Locate the cell with the specified text and output its (x, y) center coordinate. 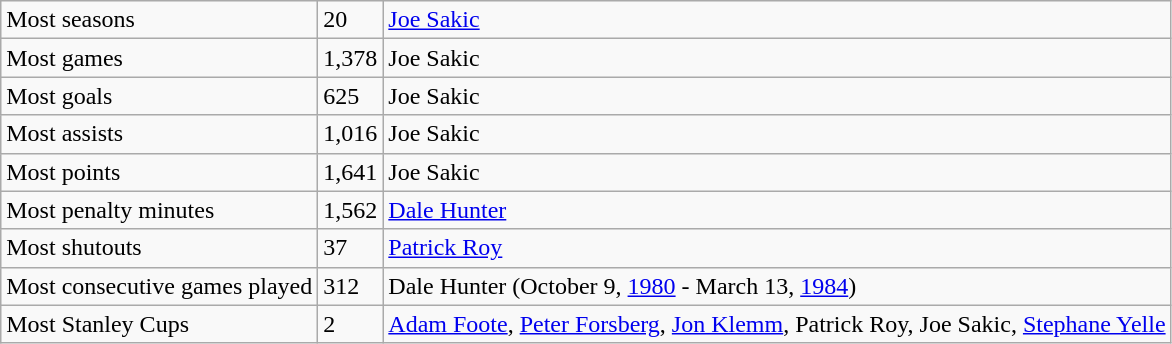
625 (350, 96)
Patrick Roy (777, 248)
312 (350, 286)
Dale Hunter (October 9, 1980 - March 13, 1984) (777, 286)
Most goals (160, 96)
Most consecutive games played (160, 286)
Most Stanley Cups (160, 324)
2 (350, 324)
Most games (160, 58)
Most assists (160, 134)
1,562 (350, 210)
1,378 (350, 58)
37 (350, 248)
Adam Foote, Peter Forsberg, Jon Klemm, Patrick Roy, Joe Sakic, Stephane Yelle (777, 324)
Most points (160, 172)
1,641 (350, 172)
Most penalty minutes (160, 210)
20 (350, 20)
Most seasons (160, 20)
Dale Hunter (777, 210)
Most shutouts (160, 248)
1,016 (350, 134)
